Detect which cell encompasses the target text, then output its (x, y) center coordinate. 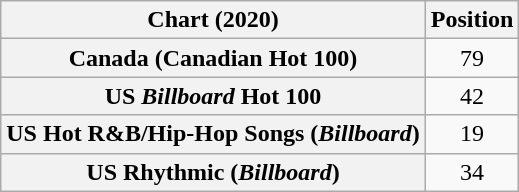
19 (472, 134)
Canada (Canadian Hot 100) (213, 58)
42 (472, 96)
Chart (2020) (213, 20)
34 (472, 172)
79 (472, 58)
US Rhythmic (Billboard) (213, 172)
Position (472, 20)
US Billboard Hot 100 (213, 96)
US Hot R&B/Hip-Hop Songs (Billboard) (213, 134)
